Extract the [X, Y] coordinate from the center of the cell holding the provided text.  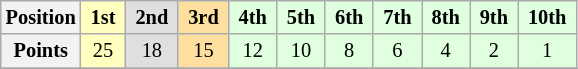
10th [547, 17]
2 [494, 51]
8 [349, 51]
9th [494, 17]
3rd [203, 17]
12 [253, 51]
5th [301, 17]
1st [104, 17]
25 [104, 51]
7th [397, 17]
Points [41, 51]
15 [203, 51]
2nd [152, 17]
4 [446, 51]
1 [547, 51]
Position [41, 17]
10 [301, 51]
8th [446, 17]
4th [253, 17]
6 [397, 51]
6th [349, 17]
18 [152, 51]
